Extract the [x, y] coordinate from the center of the cell holding the provided text.  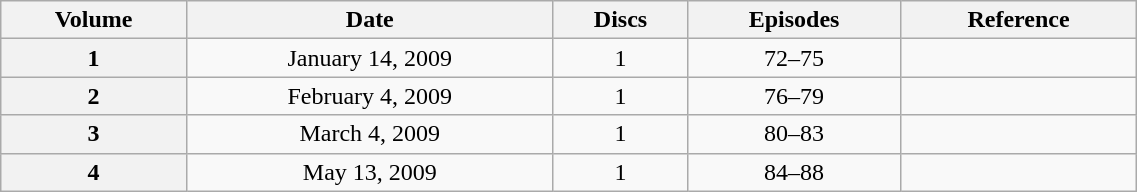
72–75 [794, 58]
May 13, 2009 [370, 172]
Reference [1018, 20]
March 4, 2009 [370, 134]
Episodes [794, 20]
February 4, 2009 [370, 96]
80–83 [794, 134]
84–88 [794, 172]
Date [370, 20]
4 [94, 172]
January 14, 2009 [370, 58]
2 [94, 96]
Volume [94, 20]
76–79 [794, 96]
Discs [620, 20]
3 [94, 134]
